Scan for the cell matching the given text and deliver its (x, y) coordinate at center. 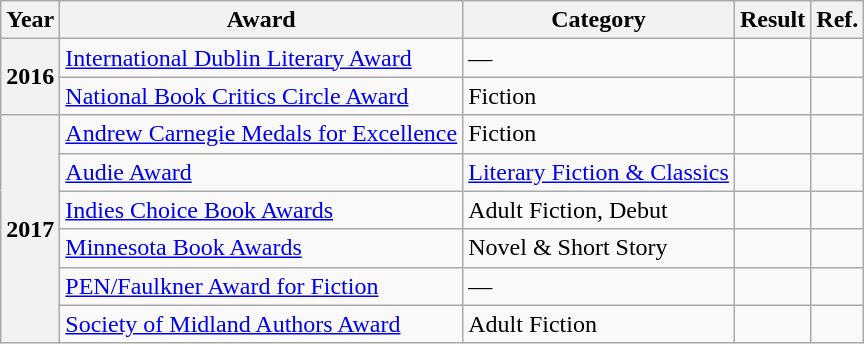
2017 (30, 229)
Minnesota Book Awards (262, 248)
Adult Fiction (599, 324)
Ref. (838, 20)
Award (262, 20)
Literary Fiction & Classics (599, 172)
Year (30, 20)
Novel & Short Story (599, 248)
International Dublin Literary Award (262, 58)
Indies Choice Book Awards (262, 210)
Category (599, 20)
2016 (30, 77)
Result (772, 20)
Adult Fiction, Debut (599, 210)
Society of Midland Authors Award (262, 324)
National Book Critics Circle Award (262, 96)
Audie Award (262, 172)
PEN/Faulkner Award for Fiction (262, 286)
Andrew Carnegie Medals for Excellence (262, 134)
